Capture the cell that displays the provided text and extract its (x, y) central coordinate. 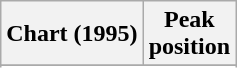
Chart (1995) (72, 34)
Peakposition (189, 34)
